Return the [X, Y] coordinate for the center point of the cell that contains the specified text.  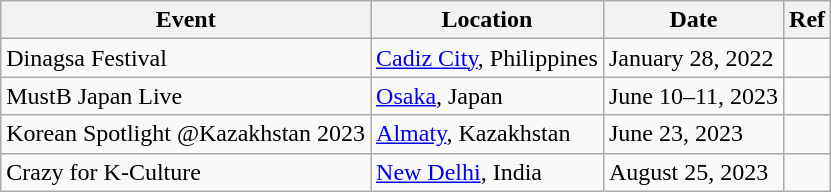
June 23, 2023 [693, 134]
June 10–11, 2023 [693, 96]
Crazy for K-Culture [186, 172]
Event [186, 20]
Osaka, Japan [488, 96]
January 28, 2022 [693, 58]
Ref [808, 20]
Almaty, Kazakhstan [488, 134]
Korean Spotlight @Kazakhstan 2023 [186, 134]
Location [488, 20]
Cadiz City, Philippines [488, 58]
Dinagsa Festival [186, 58]
New Delhi, India [488, 172]
MustB Japan Live [186, 96]
August 25, 2023 [693, 172]
Date [693, 20]
